Return (x, y) of the center of cell containing provided text 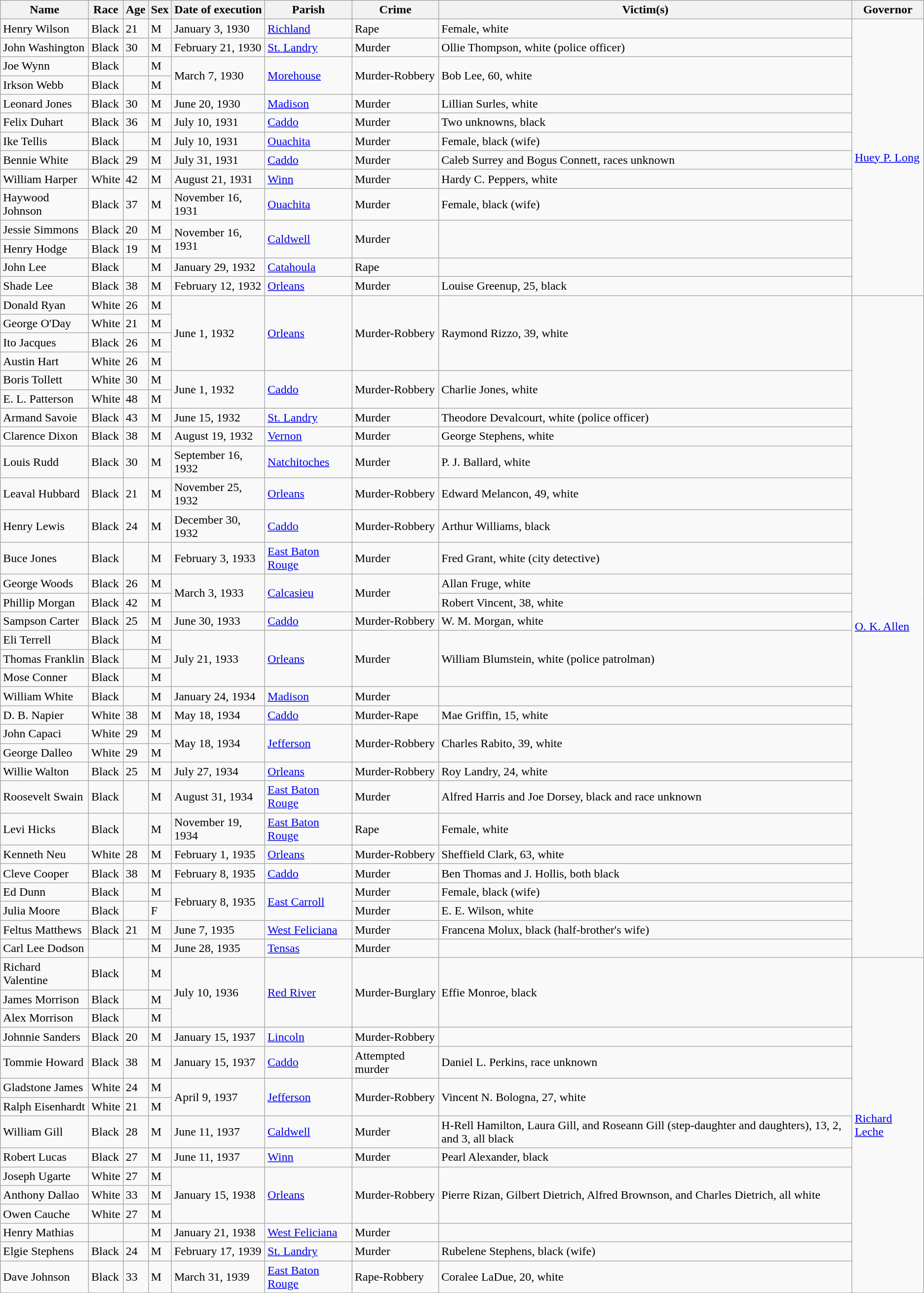
Mae Griffin, 15, white (646, 715)
P. J. Ballard, white (646, 462)
Elgie Stephens (44, 1251)
Leonard Jones (44, 104)
Governor (887, 10)
Mose Conner (44, 678)
Morehouse (309, 76)
July 21, 1933 (218, 659)
Murder-Burglary (395, 993)
43 (135, 418)
Roy Landry, 24, white (646, 771)
36 (135, 122)
July 31, 1931 (218, 160)
August 19, 1932 (218, 436)
Austin Hart (44, 361)
William White (44, 696)
Owen Cauche (44, 1214)
Shade Lee (44, 286)
Pearl Alexander, black (646, 1157)
Johnnie Sanders (44, 1037)
June 7, 1935 (218, 929)
Bennie White (44, 160)
Allan Fruge, white (646, 583)
June 20, 1930 (218, 104)
Joseph Ugarte (44, 1176)
George O'Day (44, 324)
E. E. Wilson, white (646, 911)
Leaval Hubbard (44, 494)
December 30, 1932 (218, 526)
Julia Moore (44, 911)
Alfred Harris and Joe Dorsey, black and race unknown (646, 797)
Ed Dunn (44, 892)
James Morrison (44, 999)
August 21, 1931 (218, 179)
Donald Ryan (44, 305)
48 (135, 399)
Willie Walton (44, 771)
February 12, 1932 (218, 286)
F (160, 911)
Ike Tellis (44, 141)
September 16, 1932 (218, 462)
February 21, 1930 (218, 47)
Name (44, 10)
Two unknowns, black (646, 122)
D. B. Napier (44, 715)
March 3, 1933 (218, 593)
February 1, 1935 (218, 854)
March 7, 1930 (218, 76)
Caleb Surrey and Bogus Connett, races unknown (646, 160)
Tensas (309, 949)
Lillian Surles, white (646, 104)
July 27, 1934 (218, 771)
Cleve Cooper (44, 873)
Lincoln (309, 1037)
Calcasieu (309, 593)
19 (135, 248)
November 19, 1934 (218, 829)
Catahoula (309, 267)
Effie Monroe, black (646, 993)
January 21, 1938 (218, 1232)
Feltus Matthews (44, 929)
June 15, 1932 (218, 418)
Dave Johnson (44, 1276)
Sampson Carter (44, 621)
Haywood Johnson (44, 204)
Fred Grant, white (city detective) (646, 558)
E. L. Patterson (44, 399)
Parish (309, 10)
Hardy C. Peppers, white (646, 179)
Boris Tollett (44, 380)
Sex (160, 10)
37 (135, 204)
Felix Duhart (44, 122)
Jessie Simmons (44, 229)
Ollie Thompson, white (police officer) (646, 47)
July 10, 1936 (218, 993)
Armand Savoie (44, 418)
William Gill (44, 1132)
John Capaci (44, 734)
April 9, 1937 (218, 1097)
Phillip Morgan (44, 603)
Rubelene Stephens, black (wife) (646, 1251)
Francena Molux, black (half-brother's wife) (646, 929)
Vincent N. Bologna, 27, white (646, 1097)
June 28, 1935 (218, 949)
February 3, 1933 (218, 558)
January 29, 1932 (218, 267)
Crime (395, 10)
W. M. Morgan, white (646, 621)
Henry Wilson (44, 29)
East Carroll (309, 901)
Pierre Rizan, Gilbert Dietrich, Alfred Brownson, and Charles Dietrich, all white (646, 1195)
Robert Vincent, 38, white (646, 603)
George Stephens, white (646, 436)
February 17, 1939 (218, 1251)
William Blumstein, white (police patrolman) (646, 659)
Ben Thomas and J. Hollis, both black (646, 873)
January 3, 1930 (218, 29)
Richard Leche (887, 1125)
Roosevelt Swain (44, 797)
Levi Hicks (44, 829)
Arthur Williams, black (646, 526)
Sheffield Clark, 63, white (646, 854)
Ralph Eisenhardt (44, 1106)
John Washington (44, 47)
William Harper (44, 179)
Anthony Dallao (44, 1195)
Charles Rabito, 39, white (646, 743)
Thomas Franklin (44, 659)
George Dalleo (44, 753)
Attempted murder (395, 1062)
Bob Lee, 60, white (646, 76)
Ito Jacques (44, 342)
H-Rell Hamilton, Laura Gill, and Roseann Gill (step-daughter and daughters), 13, 2, and 3, all black (646, 1132)
August 31, 1934 (218, 797)
Carl Lee Dodson (44, 949)
Alex Morrison (44, 1018)
Louis Rudd (44, 462)
Rape-Robbery (395, 1276)
Victim(s) (646, 10)
Date of execution (218, 10)
Coralee LaDue, 20, white (646, 1276)
Henry Hodge (44, 248)
Buce Jones (44, 558)
Kenneth Neu (44, 854)
Race (106, 10)
Daniel L. Perkins, race unknown (646, 1062)
Raymond Rizzo, 39, white (646, 333)
Edward Melancon, 49, white (646, 494)
Robert Lucas (44, 1157)
June 30, 1933 (218, 621)
Henry Mathias (44, 1232)
Vernon (309, 436)
George Woods (44, 583)
Huey P. Long (887, 157)
Murder-Rape (395, 715)
Age (135, 10)
Red River (309, 993)
January 15, 1938 (218, 1195)
Charlie Jones, white (646, 389)
Richland (309, 29)
Tommie Howard (44, 1062)
Theodore Devalcourt, white (police officer) (646, 418)
Clarence Dixon (44, 436)
O. K. Allen (887, 627)
March 31, 1939 (218, 1276)
November 25, 1932 (218, 494)
Henry Lewis (44, 526)
Eli Terrell (44, 640)
Irkson Webb (44, 85)
Gladstone James (44, 1088)
Joe Wynn (44, 66)
January 24, 1934 (218, 696)
John Lee (44, 267)
Richard Valentine (44, 974)
Natchitoches (309, 462)
Louise Greenup, 25, black (646, 286)
